Identify which cell holds the provided text, then report its (x, y) central coordinate. 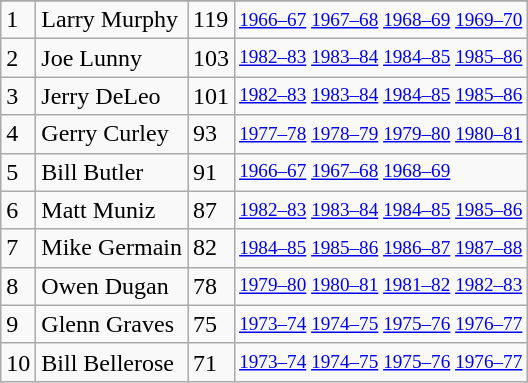
101 (212, 96)
7 (18, 248)
82 (212, 248)
87 (212, 210)
5 (18, 172)
Mike Germain (112, 248)
Bill Butler (112, 172)
1977–78 1978–79 1979–80 1980–81 (381, 134)
1966–67 1967–68 1968–69 1969–70 (381, 20)
Owen Dugan (112, 286)
Glenn Graves (112, 324)
8 (18, 286)
6 (18, 210)
1966–67 1967–68 1968–69 (381, 172)
Matt Muniz (112, 210)
Joe Lunny (112, 58)
71 (212, 362)
3 (18, 96)
9 (18, 324)
10 (18, 362)
Gerry Curley (112, 134)
1979–80 1980–81 1981–82 1982–83 (381, 286)
1984–85 1985–86 1986–87 1987–88 (381, 248)
Larry Murphy (112, 20)
78 (212, 286)
4 (18, 134)
103 (212, 58)
2 (18, 58)
1 (18, 20)
Bill Bellerose (112, 362)
93 (212, 134)
119 (212, 20)
Jerry DeLeo (112, 96)
75 (212, 324)
91 (212, 172)
